Identify which cell holds the provided text, then report its (X, Y) central coordinate. 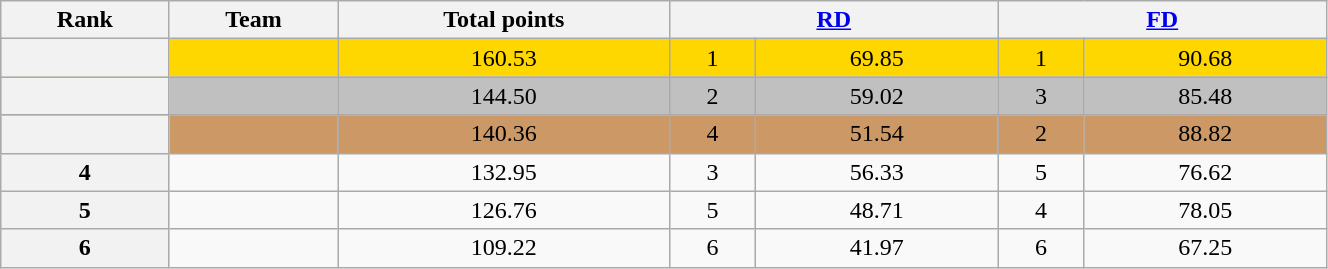
RD (834, 20)
126.76 (504, 210)
FD (1162, 20)
59.02 (876, 96)
41.97 (876, 248)
Team (254, 20)
51.54 (876, 134)
140.36 (504, 134)
67.25 (1206, 248)
56.33 (876, 172)
88.82 (1206, 134)
Rank (85, 20)
76.62 (1206, 172)
78.05 (1206, 210)
90.68 (1206, 58)
48.71 (876, 210)
160.53 (504, 58)
132.95 (504, 172)
144.50 (504, 96)
109.22 (504, 248)
69.85 (876, 58)
Total points (504, 20)
85.48 (1206, 96)
